Detect which cell encompasses the target text, then output its (X, Y) center coordinate. 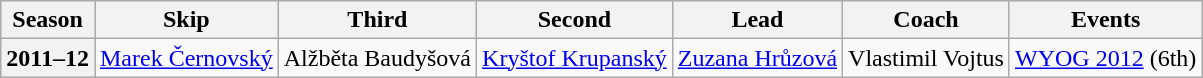
Skip (186, 20)
Third (377, 20)
Kryštof Krupanský (575, 58)
2011–12 (48, 58)
WYOG 2012 (6th) (1105, 58)
Season (48, 20)
Second (575, 20)
Alžběta Baudyšová (377, 58)
Marek Černovský (186, 58)
Lead (757, 20)
Coach (926, 20)
Zuzana Hrůzová (757, 58)
Events (1105, 20)
Vlastimil Vojtus (926, 58)
